Determine the (X, Y) coordinate at the center of the cell enclosing the given text.  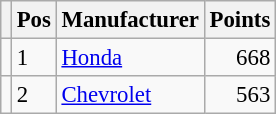
Manufacturer (130, 20)
1 (34, 58)
668 (240, 58)
563 (240, 95)
Honda (130, 58)
2 (34, 95)
Pos (34, 20)
Points (240, 20)
Chevrolet (130, 95)
